Extract the (x, y) coordinate from the center of the cell holding the provided text.  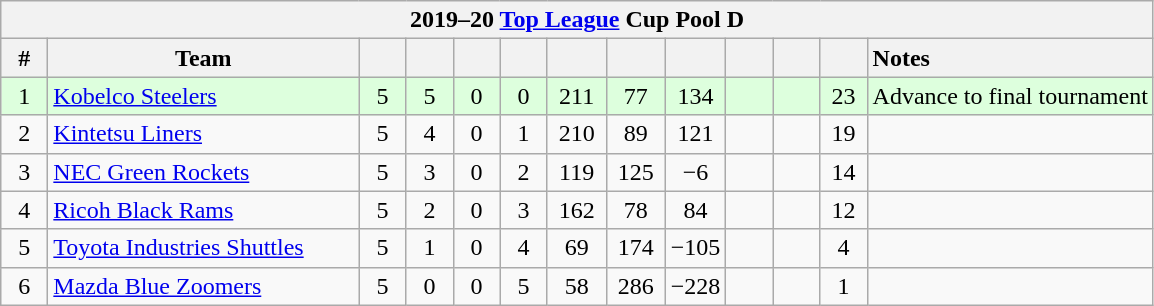
−6 (696, 172)
19 (844, 134)
Toyota Industries Shuttles (204, 248)
23 (844, 96)
134 (696, 96)
NEC Green Rockets (204, 172)
89 (636, 134)
69 (576, 248)
# (24, 58)
−228 (696, 286)
211 (576, 96)
84 (696, 210)
162 (576, 210)
78 (636, 210)
Notes (1010, 58)
Kintetsu Liners (204, 134)
Mazda Blue Zoomers (204, 286)
6 (24, 286)
77 (636, 96)
121 (696, 134)
Kobelco Steelers (204, 96)
119 (576, 172)
Ricoh Black Rams (204, 210)
125 (636, 172)
174 (636, 248)
58 (576, 286)
286 (636, 286)
Advance to final tournament (1010, 96)
12 (844, 210)
−105 (696, 248)
Team (204, 58)
210 (576, 134)
14 (844, 172)
2019–20 Top League Cup Pool D (578, 20)
